Locate the cell with the specified text and output its [X, Y] center coordinate. 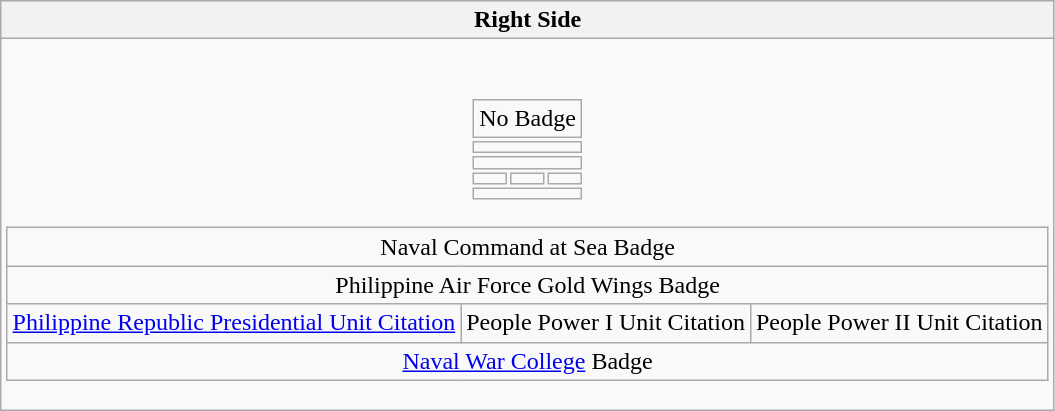
Right Side [528, 20]
Naval Command at Sea Badge [528, 247]
People Power I Unit Citation [606, 323]
No Badge [528, 118]
People Power II Unit Citation [899, 323]
Philippine Republic Presidential Unit Citation [234, 323]
Naval War College Badge [528, 361]
Philippine Air Force Gold Wings Badge [528, 285]
